For the text-containing cell, return its midpoint in [X, Y] coordinate format. 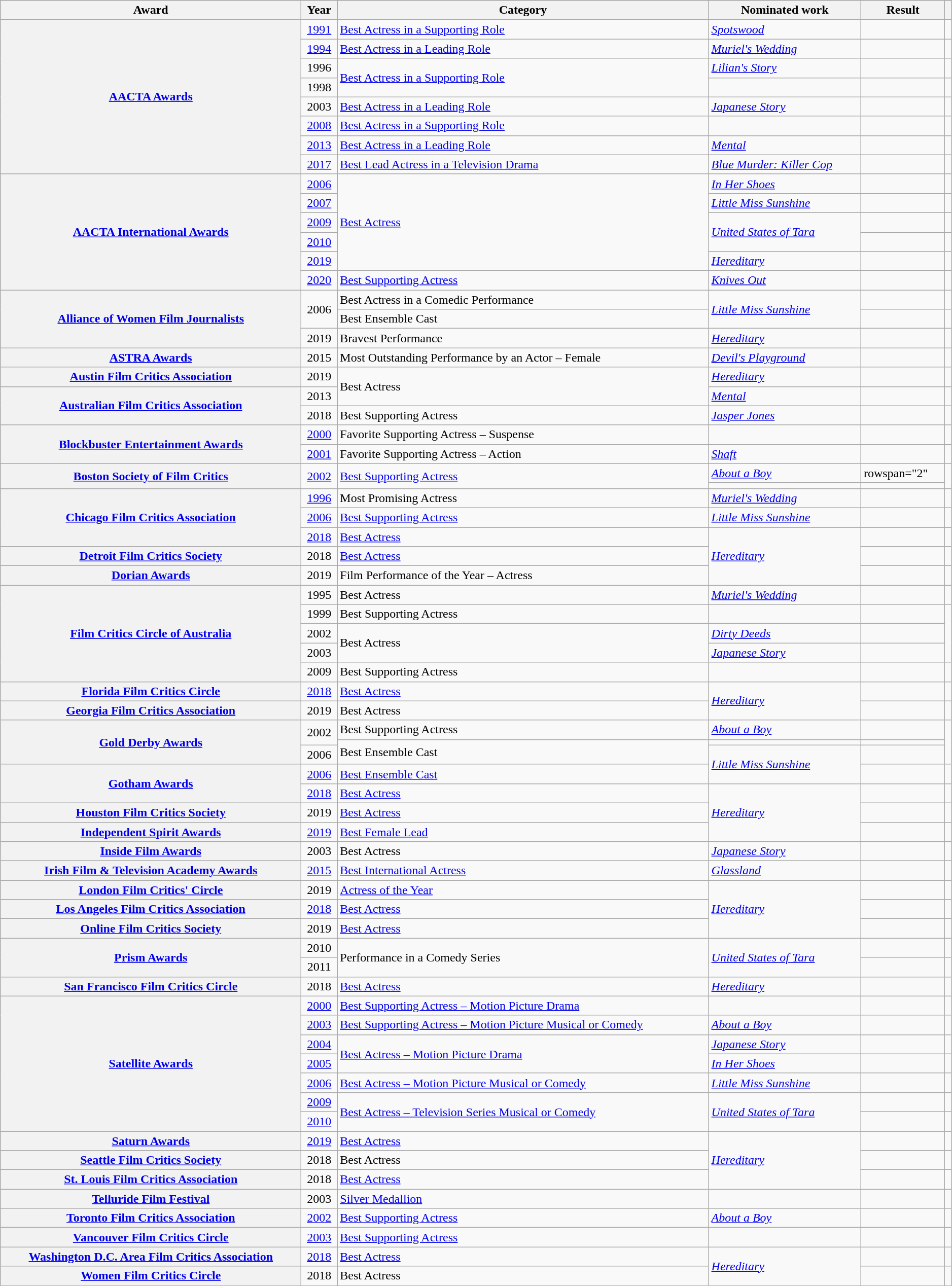
Austin Film Critics Association [151, 377]
Actress of the Year [523, 890]
ASTRA Awards [151, 358]
Best Actress – Motion Picture Drama [523, 1054]
Shaft [785, 454]
1998 [320, 87]
Blockbuster Entertainment Awards [151, 444]
2001 [320, 454]
Award [151, 10]
Australian Film Critics Association [151, 406]
AACTA Awards [151, 97]
rowspan="2" [903, 473]
Best Actress in a Comedic Performance [523, 300]
Lilian's Story [785, 68]
2004 [320, 1044]
Satellite Awards [151, 1063]
Vancouver Film Critics Circle [151, 1237]
Blue Murder: Killer Cop [785, 164]
Most Promising Actress [523, 498]
Saturn Awards [151, 1140]
Film Critics Circle of Australia [151, 633]
Best International Actress [523, 871]
Best Lead Actress in a Television Drama [523, 164]
London Film Critics' Circle [151, 890]
Devil's Playground [785, 358]
Telluride Film Festival [151, 1199]
Best Actress – Television Series Musical or Comedy [523, 1112]
Houston Film Critics Society [151, 812]
Jasper Jones [785, 415]
Detroit Film Critics Society [151, 556]
Year [320, 10]
2020 [320, 280]
AACTA International Awards [151, 232]
Alliance of Women Film Journalists [151, 319]
Prism Awards [151, 957]
Glassland [785, 871]
Irish Film & Television Academy Awards [151, 871]
2005 [320, 1063]
2007 [320, 203]
Los Angeles Film Critics Association [151, 909]
1999 [320, 614]
2008 [320, 126]
Favorite Supporting Actress – Action [523, 454]
Performance in a Comedy Series [523, 957]
Film Performance of the Year – Actress [523, 576]
Dorian Awards [151, 576]
Inside Film Awards [151, 851]
Bravest Performance [523, 338]
Toronto Film Critics Association [151, 1218]
Seattle Film Critics Society [151, 1160]
1995 [320, 595]
Best Supporting Actress – Motion Picture Drama [523, 1006]
Favorite Supporting Actress – Suspense [523, 435]
Spotswood [785, 29]
Chicago Film Critics Association [151, 517]
Georgia Film Critics Association [151, 710]
Dirty Deeds [785, 633]
1991 [320, 29]
Boston Society of Film Critics [151, 476]
Result [903, 10]
Gold Derby Awards [151, 742]
Most Outstanding Performance by an Actor – Female [523, 358]
Best Supporting Actress – Motion Picture Musical or Comedy [523, 1025]
Category [523, 10]
Best Actress – Motion Picture Musical or Comedy [523, 1083]
2017 [320, 164]
St. Louis Film Critics Association [151, 1180]
1994 [320, 49]
Independent Spirit Awards [151, 832]
San Francisco Film Critics Circle [151, 986]
Gotham Awards [151, 783]
Silver Medallion [523, 1199]
2011 [320, 967]
Washington D.C. Area Film Critics Association [151, 1257]
Online Film Critics Society [151, 928]
Women Film Critics Circle [151, 1276]
Florida Film Critics Circle [151, 691]
Knives Out [785, 280]
Nominated work [785, 10]
Best Female Lead [523, 832]
